Identify which cell holds the provided text, then report its [X, Y] central coordinate. 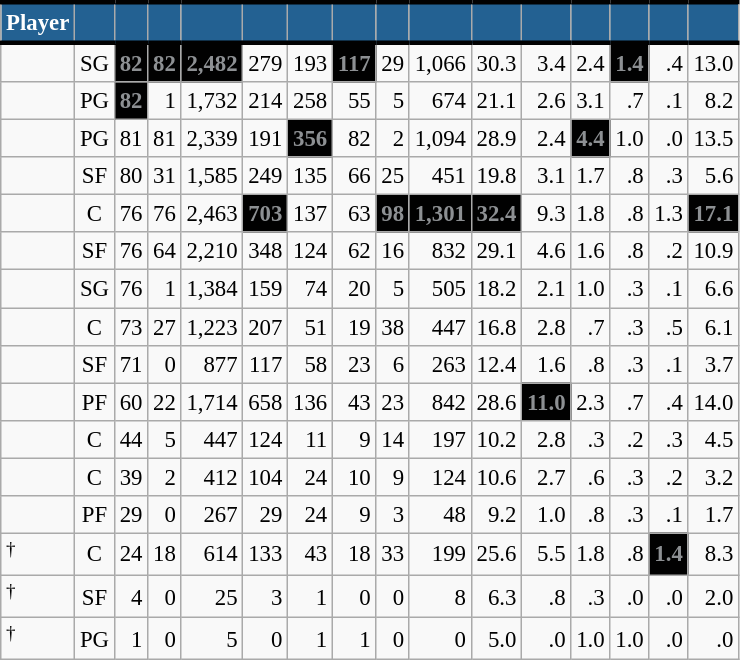
6.1 [713, 327]
1,732 [212, 101]
10.9 [713, 251]
3.4 [546, 62]
104 [266, 477]
74 [310, 289]
8.3 [713, 554]
4.5 [713, 439]
48 [440, 515]
14.0 [713, 402]
842 [440, 402]
32.4 [496, 214]
267 [212, 515]
207 [266, 327]
214 [266, 101]
25.6 [496, 554]
1,223 [212, 327]
703 [266, 214]
62 [354, 251]
279 [266, 62]
249 [266, 176]
2.6 [546, 101]
2,482 [212, 62]
64 [164, 251]
10.6 [496, 477]
.5 [668, 327]
505 [440, 289]
73 [130, 327]
832 [440, 251]
6.3 [496, 596]
13.0 [713, 62]
16 [392, 251]
137 [310, 214]
2.7 [546, 477]
9.3 [546, 214]
5.6 [713, 176]
136 [310, 402]
3.2 [713, 477]
191 [266, 139]
60 [130, 402]
13.5 [713, 139]
71 [130, 364]
29.1 [496, 251]
12.4 [496, 364]
1,585 [212, 176]
193 [310, 62]
30.3 [496, 62]
2.0 [713, 596]
877 [212, 364]
39 [130, 477]
356 [310, 139]
674 [440, 101]
2.1 [546, 289]
8.2 [713, 101]
658 [266, 402]
8 [440, 596]
1,066 [440, 62]
Player [38, 22]
66 [354, 176]
17.1 [713, 214]
159 [266, 289]
135 [310, 176]
28.9 [496, 139]
21.1 [496, 101]
31 [164, 176]
19 [354, 327]
14 [392, 439]
1,714 [212, 402]
451 [440, 176]
5.5 [546, 554]
1,301 [440, 214]
19.8 [496, 176]
2,463 [212, 214]
10.2 [496, 439]
263 [440, 364]
44 [130, 439]
1.3 [668, 214]
9.2 [496, 515]
98 [392, 214]
55 [354, 101]
11 [310, 439]
22 [164, 402]
2.3 [590, 402]
4 [130, 596]
133 [266, 554]
27 [164, 327]
16.8 [496, 327]
1,094 [440, 139]
4.6 [546, 251]
.6 [590, 477]
63 [354, 214]
58 [310, 364]
80 [130, 176]
3.7 [713, 364]
11.0 [546, 402]
2,339 [212, 139]
258 [310, 101]
348 [266, 251]
4.4 [590, 139]
5.0 [496, 639]
51 [310, 327]
412 [212, 477]
199 [440, 554]
6.6 [713, 289]
18.2 [496, 289]
20 [354, 289]
614 [212, 554]
38 [392, 327]
10 [354, 477]
33 [392, 554]
197 [440, 439]
28.6 [496, 402]
1,384 [212, 289]
6 [392, 364]
2,210 [212, 251]
